Return the [X, Y] coordinate for the center point of the cell that contains the specified text.  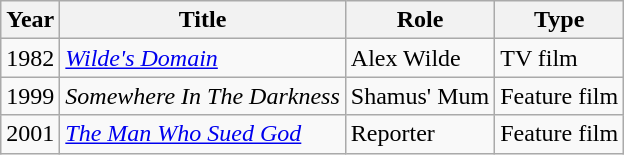
Year [30, 20]
1999 [30, 96]
TV film [560, 58]
Title [202, 20]
2001 [30, 134]
Type [560, 20]
Reporter [420, 134]
Alex Wilde [420, 58]
1982 [30, 58]
Somewhere In The Darkness [202, 96]
Shamus' Mum [420, 96]
Role [420, 20]
The Man Who Sued God [202, 134]
Wilde's Domain [202, 58]
